Search for the cell housing the specified text and yield its [x, y] center coordinate. 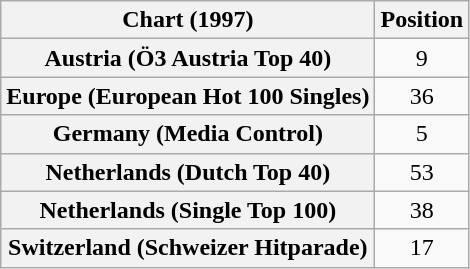
Chart (1997) [188, 20]
Netherlands (Dutch Top 40) [188, 172]
5 [422, 134]
Switzerland (Schweizer Hitparade) [188, 248]
9 [422, 58]
Europe (European Hot 100 Singles) [188, 96]
Netherlands (Single Top 100) [188, 210]
38 [422, 210]
Austria (Ö3 Austria Top 40) [188, 58]
53 [422, 172]
36 [422, 96]
17 [422, 248]
Position [422, 20]
Germany (Media Control) [188, 134]
